Capture the cell that displays the provided text and extract its (x, y) central coordinate. 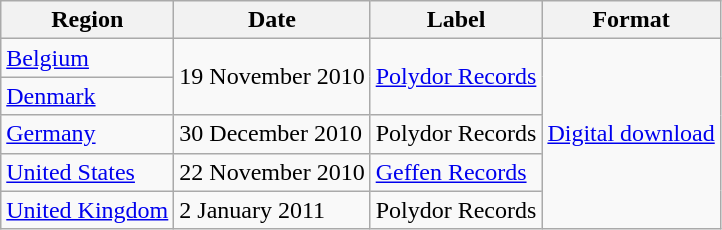
22 November 2010 (272, 172)
Format (631, 20)
United States (88, 172)
19 November 2010 (272, 77)
Label (456, 20)
Region (88, 20)
Date (272, 20)
Denmark (88, 96)
30 December 2010 (272, 134)
Digital download (631, 134)
Geffen Records (456, 172)
2 January 2011 (272, 210)
United Kingdom (88, 210)
Germany (88, 134)
Belgium (88, 58)
